Extract the [X, Y] coordinate from the center of the cell holding the provided text.  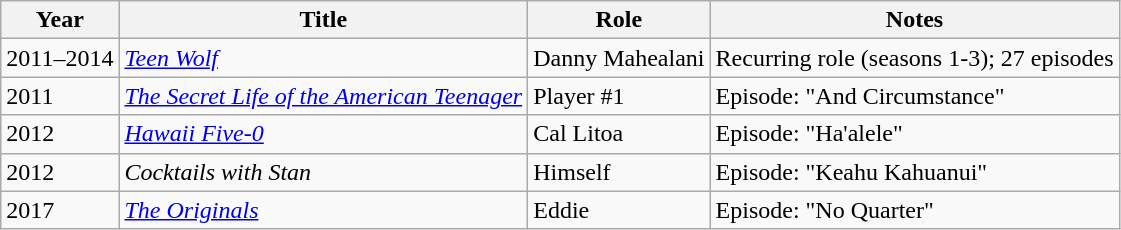
2017 [60, 210]
Himself [619, 172]
The Originals [324, 210]
Cocktails with Stan [324, 172]
Episode: "Ha'alele" [914, 134]
Year [60, 20]
Title [324, 20]
Episode: "Keahu Kahuanui" [914, 172]
Episode: "No Quarter" [914, 210]
Danny Mahealani [619, 58]
The Secret Life of the American Teenager [324, 96]
Teen Wolf [324, 58]
Cal Litoa [619, 134]
Eddie [619, 210]
Notes [914, 20]
Hawaii Five-0 [324, 134]
2011–2014 [60, 58]
2011 [60, 96]
Player #1 [619, 96]
Recurring role (seasons 1-3); 27 episodes [914, 58]
Role [619, 20]
Episode: "And Circumstance" [914, 96]
